Detect which cell encompasses the target text, then output its [X, Y] center coordinate. 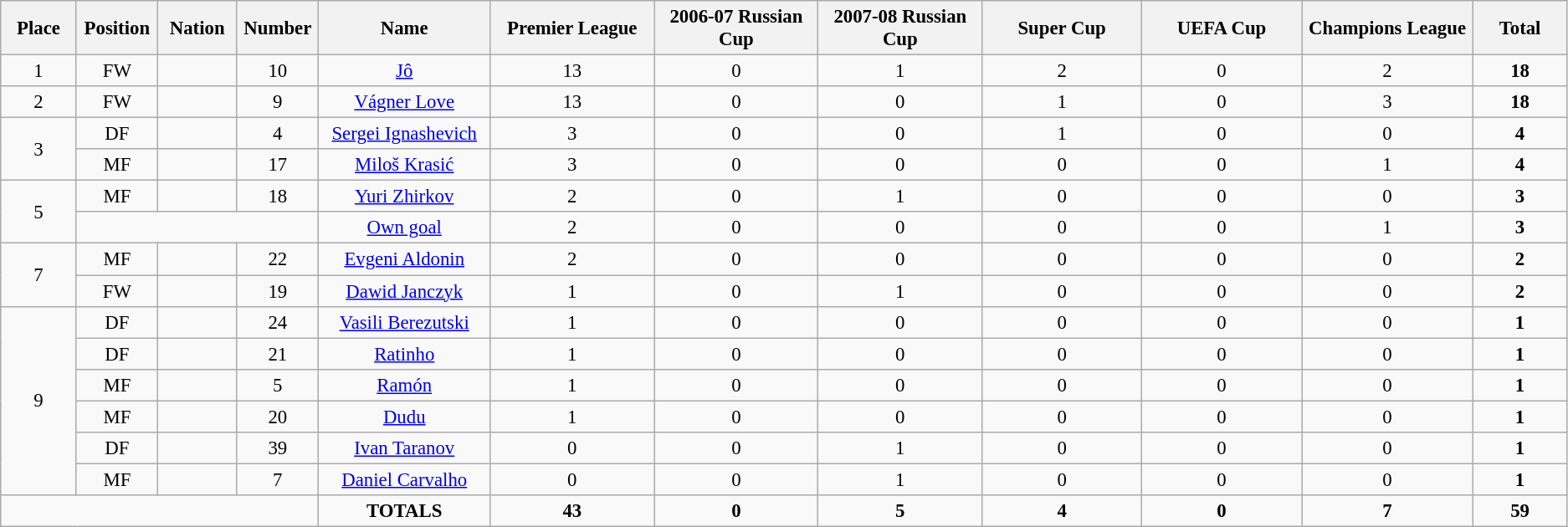
Evgeni Aldonin [405, 259]
Sergei Ignashevich [405, 134]
Name [405, 28]
Own goal [405, 228]
21 [278, 354]
TOTALS [405, 511]
2007-08 Russian Cup [900, 28]
Vágner Love [405, 102]
Dawid Janczyk [405, 291]
Champions League [1387, 28]
Total [1520, 28]
2006-07 Russian Cup [736, 28]
Miloš Krasić [405, 165]
Number [278, 28]
Jô [405, 71]
Premier League [572, 28]
UEFA Cup [1222, 28]
Ivan Taranov [405, 448]
Dudu [405, 417]
10 [278, 71]
Position [117, 28]
43 [572, 511]
19 [278, 291]
24 [278, 322]
Yuri Zhirkov [405, 197]
Nation [197, 28]
Vasili Berezutski [405, 322]
59 [1520, 511]
Ratinho [405, 354]
39 [278, 448]
17 [278, 165]
Ramón [405, 385]
22 [278, 259]
20 [278, 417]
Place [38, 28]
Super Cup [1063, 28]
Daniel Carvalho [405, 479]
